Output the [x, y] coordinate of the center of the cell containing the given text.  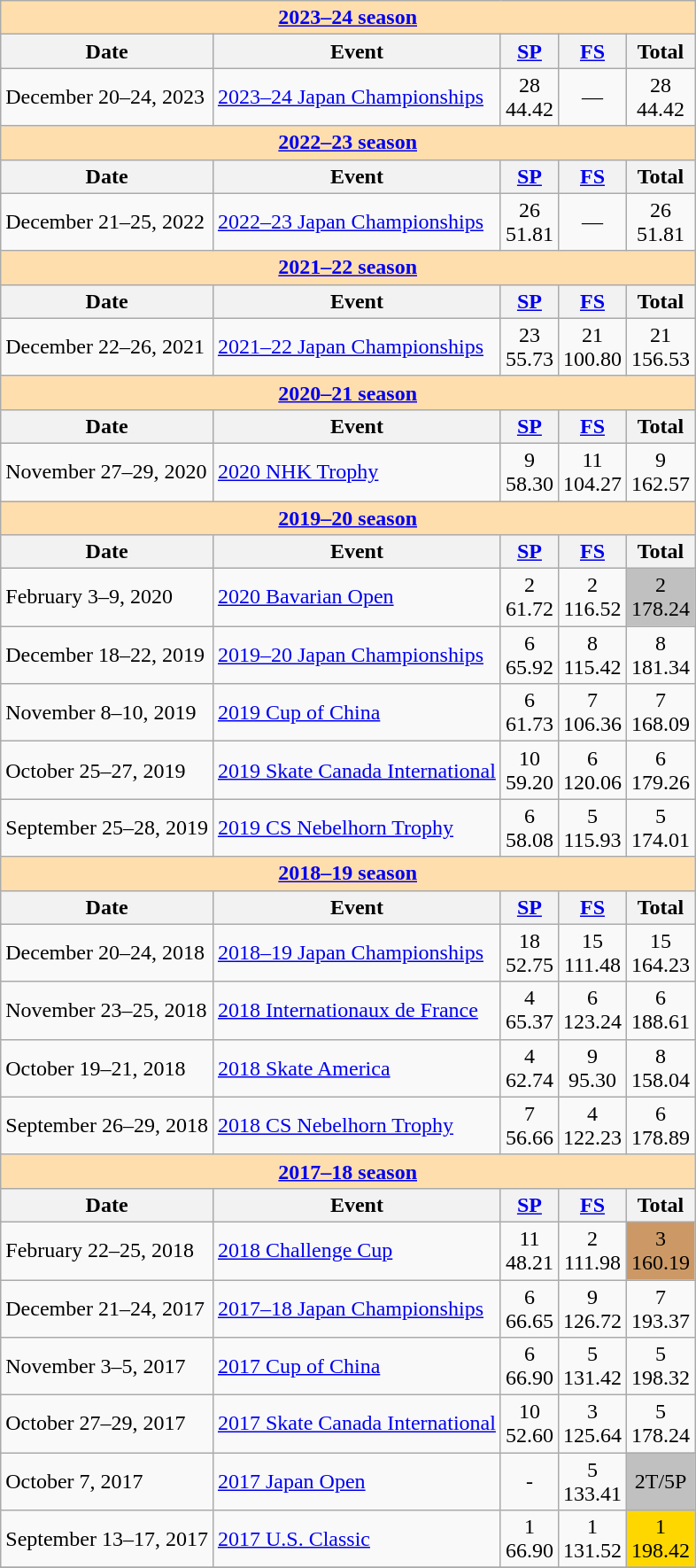
23 55.73 [530, 347]
November 27–29, 2020 [107, 471]
December 20–24, 2018 [107, 953]
September 13–17, 2017 [107, 1540]
1 131.52 [592, 1540]
2022–23 season [348, 143]
2017–18 Japan Championships [356, 1308]
15111.48 [592, 953]
2023–24 Japan Championships [356, 97]
6 66.65 [530, 1308]
November 23–25, 2018 [107, 1010]
- [530, 1481]
4 62.74 [530, 1068]
December 20–24, 2023 [107, 97]
8 181.34 [661, 656]
2019 Cup of China [356, 712]
10 59.20 [530, 771]
5 131.42 [592, 1366]
2019–20 Japan Championships [356, 656]
2018–19 Japan Championships [356, 953]
21 156.53 [661, 347]
6 179.26 [661, 771]
8 115.42 [592, 656]
21 100.80 [592, 347]
11 104.27 [592, 471]
4 122.23 [592, 1125]
2017–18 season [348, 1171]
1 66.90 [530, 1540]
2022–23 Japan Championships [356, 221]
6 61.73 [530, 712]
6 123.24 [592, 1010]
8 158.04 [661, 1068]
1 198.42 [661, 1540]
December 21–24, 2017 [107, 1308]
2021–22 season [348, 268]
6 178.89 [661, 1125]
2 178.24 [661, 597]
2017 Japan Open [356, 1481]
September 25–28, 2019 [107, 827]
2017 Skate Canada International [356, 1424]
6 66.90 [530, 1366]
9 95.30 [592, 1068]
18 52.75 [530, 953]
6 58.08 [530, 827]
2017 U.S. Classic [356, 1540]
4 65.37 [530, 1010]
February 22–25, 2018 [107, 1251]
October 27–29, 2017 [107, 1424]
September 26–29, 2018 [107, 1125]
2 61.72 [530, 597]
7 106.36 [592, 712]
9 58.30 [530, 471]
December 21–25, 2022 [107, 221]
2017 Cup of China [356, 1366]
3 125.64 [592, 1424]
2T/5P [661, 1481]
2018 CS Nebelhorn Trophy [356, 1125]
6 120.06 [592, 771]
November 3–5, 2017 [107, 1366]
9 162.57 [661, 471]
7 193.37 [661, 1308]
3 160.19 [661, 1251]
10 52.60 [530, 1424]
2 111.98 [592, 1251]
2020 Bavarian Open [356, 597]
2020–21 season [348, 392]
February 3–9, 2020 [107, 597]
5 133.41 [592, 1481]
2018 Challenge Cup [356, 1251]
2019–20 season [348, 518]
2018 Internationaux de France [356, 1010]
15164.23 [661, 953]
October 7, 2017 [107, 1481]
2019 Skate Canada International [356, 771]
October 19–21, 2018 [107, 1068]
2019 CS Nebelhorn Trophy [356, 827]
2 116.52 [592, 597]
5 198.32 [661, 1366]
11 48.21 [530, 1251]
December 18–22, 2019 [107, 656]
2018 Skate America [356, 1068]
2021–22 Japan Championships [356, 347]
5 178.24 [661, 1424]
2023–24 season [348, 18]
7 168.09 [661, 712]
9 126.72 [592, 1308]
6 65.92 [530, 656]
6 188.61 [661, 1010]
2018–19 season [348, 873]
2020 NHK Trophy [356, 471]
5 174.01 [661, 827]
October 25–27, 2019 [107, 771]
7 56.66 [530, 1125]
November 8–10, 2019 [107, 712]
5 115.93 [592, 827]
December 22–26, 2021 [107, 347]
